Capture the cell that displays the provided text and extract its [x, y] central coordinate. 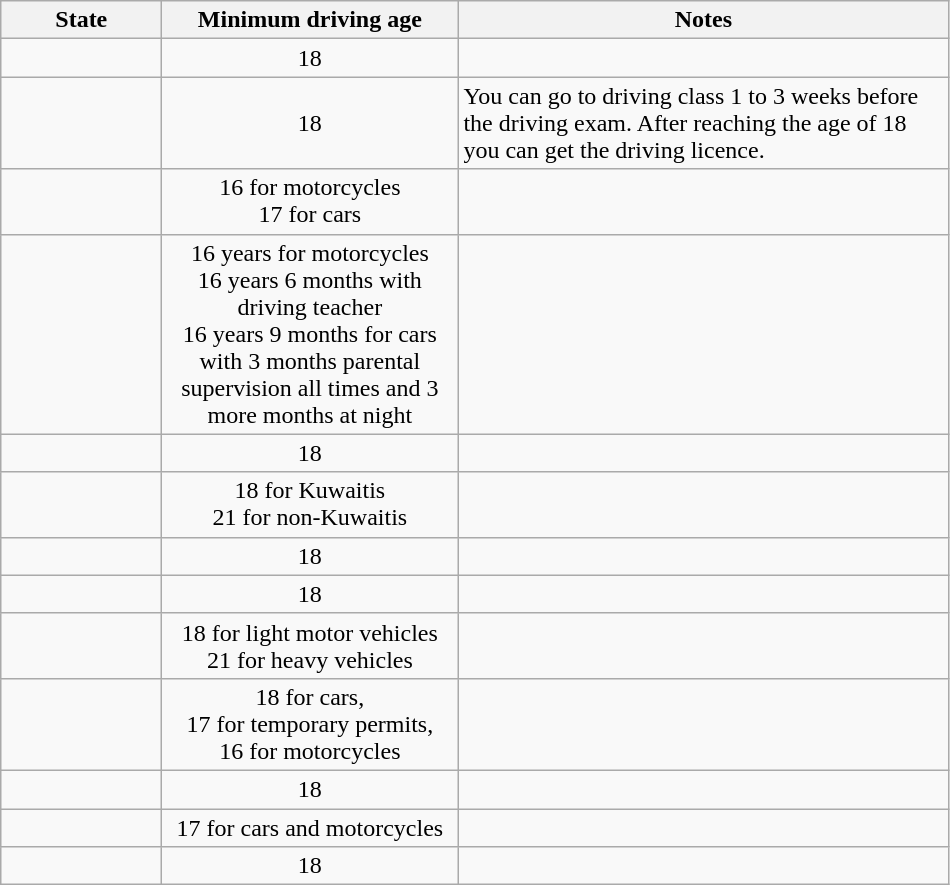
17 for cars and motorcycles [310, 827]
Notes [704, 20]
18 for cars,17 for temporary permits,16 for motorcycles [310, 724]
State [82, 20]
18 for light motor vehicles 21 for heavy vehicles [310, 646]
16 for motorcycles17 for cars [310, 202]
18 for Kuwaitis21 for non-Kuwaitis [310, 504]
Minimum driving age [310, 20]
You can go to driving class 1 to 3 weeks before the driving exam. After reaching the age of 18 you can get the driving licence. [704, 123]
